Scan for the cell matching the given text and deliver its [X, Y] coordinate at center. 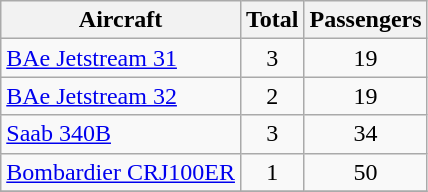
Total [272, 20]
Aircraft [121, 20]
2 [272, 96]
Bombardier CRJ100ER [121, 172]
Passengers [366, 20]
Saab 340B [121, 134]
BAe Jetstream 31 [121, 58]
50 [366, 172]
BAe Jetstream 32 [121, 96]
34 [366, 134]
1 [272, 172]
